Determine the (X, Y) coordinate at the center of the cell enclosing the given text.  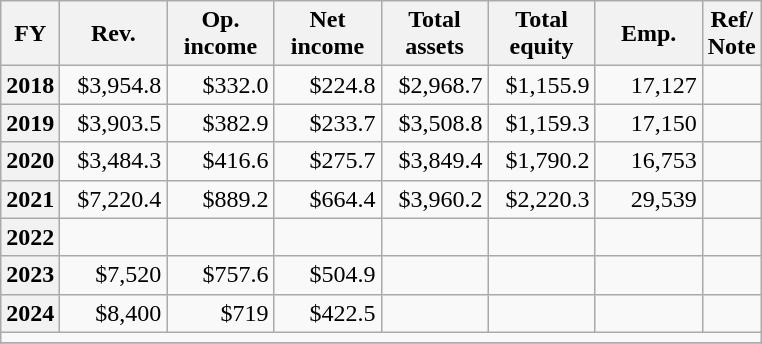
Op. income (220, 34)
Total equity (542, 34)
17,127 (648, 85)
2021 (30, 199)
FY (30, 34)
2022 (30, 237)
Net income (328, 34)
$3,954.8 (114, 85)
2023 (30, 275)
$3,849.4 (434, 161)
16,753 (648, 161)
$7,520 (114, 275)
$233.7 (328, 123)
$719 (220, 313)
2018 (30, 85)
$2,968.7 (434, 85)
2020 (30, 161)
$1,155.9 (542, 85)
$1,159.3 (542, 123)
2019 (30, 123)
$7,220.4 (114, 199)
$224.8 (328, 85)
$382.9 (220, 123)
29,539 (648, 199)
2024 (30, 313)
$8,400 (114, 313)
$275.7 (328, 161)
$3,903.5 (114, 123)
$422.5 (328, 313)
17,150 (648, 123)
$664.4 (328, 199)
Ref/ Note (732, 34)
$889.2 (220, 199)
Emp. (648, 34)
$3,484.3 (114, 161)
$1,790.2 (542, 161)
$2,220.3 (542, 199)
$332.0 (220, 85)
$416.6 (220, 161)
$3,960.2 (434, 199)
Total assets (434, 34)
$757.6 (220, 275)
$504.9 (328, 275)
Rev. (114, 34)
$3,508.8 (434, 123)
